For the text-containing cell, return its midpoint in [x, y] coordinate format. 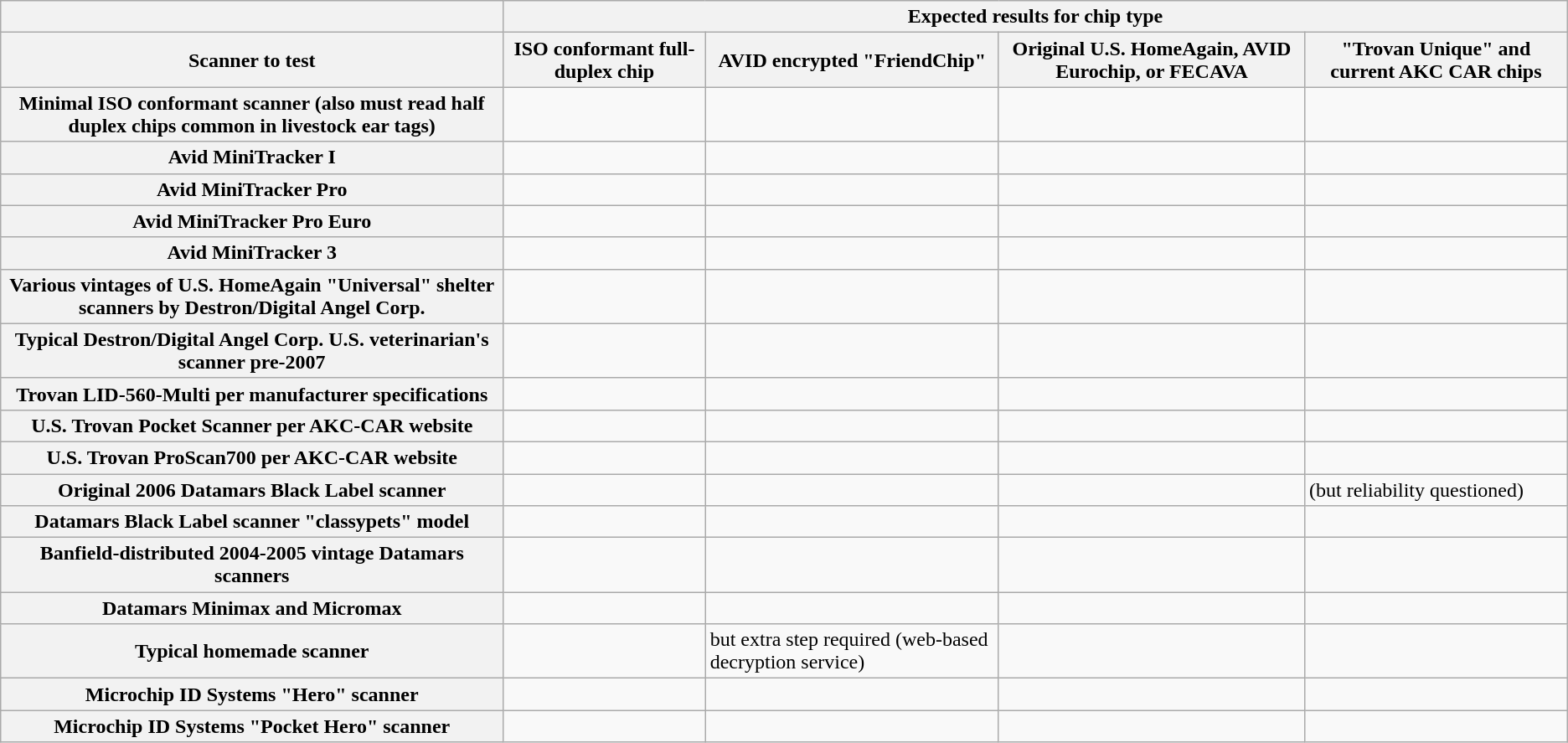
Original U.S. HomeAgain, AVID Eurochip, or FECAVA [1151, 60]
"Trovan Unique" and current AKC CAR chips [1436, 60]
Banfield-distributed 2004-2005 vintage Datamars scanners [252, 565]
Microchip ID Systems "Pocket Hero" scanner [252, 726]
Trovan LID-560-Multi per manufacturer specifications [252, 394]
(but reliability questioned) [1436, 490]
Typical Destron/Digital Angel Corp. U.S. veterinarian's scanner pre-2007 [252, 350]
Datamars Black Label scanner "classypets" model [252, 522]
ISO conformant full-duplex chip [605, 60]
Various vintages of U.S. HomeAgain "Universal" shelter scanners by Destron/Digital Angel Corp. [252, 297]
Microchip ID Systems "Hero" scanner [252, 694]
Avid MiniTracker I [252, 157]
Original 2006 Datamars Black Label scanner [252, 490]
Minimal ISO conformant scanner (also must read half duplex chips common in livestock ear tags) [252, 114]
AVID encrypted "FriendChip" [852, 60]
Scanner to test [252, 60]
Avid MiniTracker 3 [252, 253]
U.S. Trovan ProScan700 per AKC-CAR website [252, 457]
Expected results for chip type [1035, 17]
Datamars Minimax and Micromax [252, 608]
but extra step required (web-based decryption service) [852, 652]
Avid MiniTracker Pro Euro [252, 221]
Avid MiniTracker Pro [252, 189]
U.S. Trovan Pocket Scanner per AKC-CAR website [252, 426]
Typical homemade scanner [252, 652]
